Pinpoint the cell where the given text exists, returning its [X, Y] midpoint coordinate. 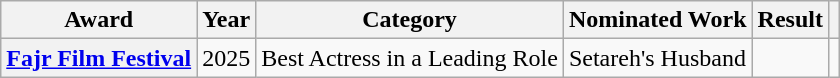
Award [99, 20]
Fajr Film Festival [99, 58]
2025 [226, 58]
Result [790, 20]
Nominated Work [658, 20]
Setareh's Husband [658, 58]
Year [226, 20]
Category [410, 20]
Best Actress in a Leading Role [410, 58]
